Return [X, Y] of the center of cell containing provided text 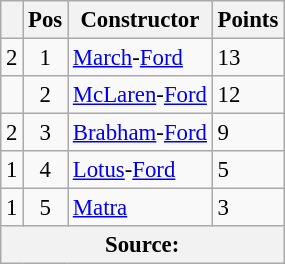
13 [248, 58]
Lotus-Ford [140, 170]
Brabham-Ford [140, 133]
Points [248, 20]
12 [248, 95]
Pos [46, 20]
Source: [142, 245]
Matra [140, 208]
Constructor [140, 20]
March-Ford [140, 58]
4 [46, 170]
McLaren-Ford [140, 95]
9 [248, 133]
